Find where the given text appears and provide that cell's center as [X, Y] coordinate. 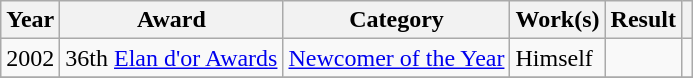
Year [30, 20]
Himself [558, 58]
36th Elan d'or Awards [172, 58]
Work(s) [558, 20]
Award [172, 20]
Result [643, 20]
Newcomer of the Year [396, 58]
Category [396, 20]
2002 [30, 58]
